Return [X, Y] of the center of cell containing provided text 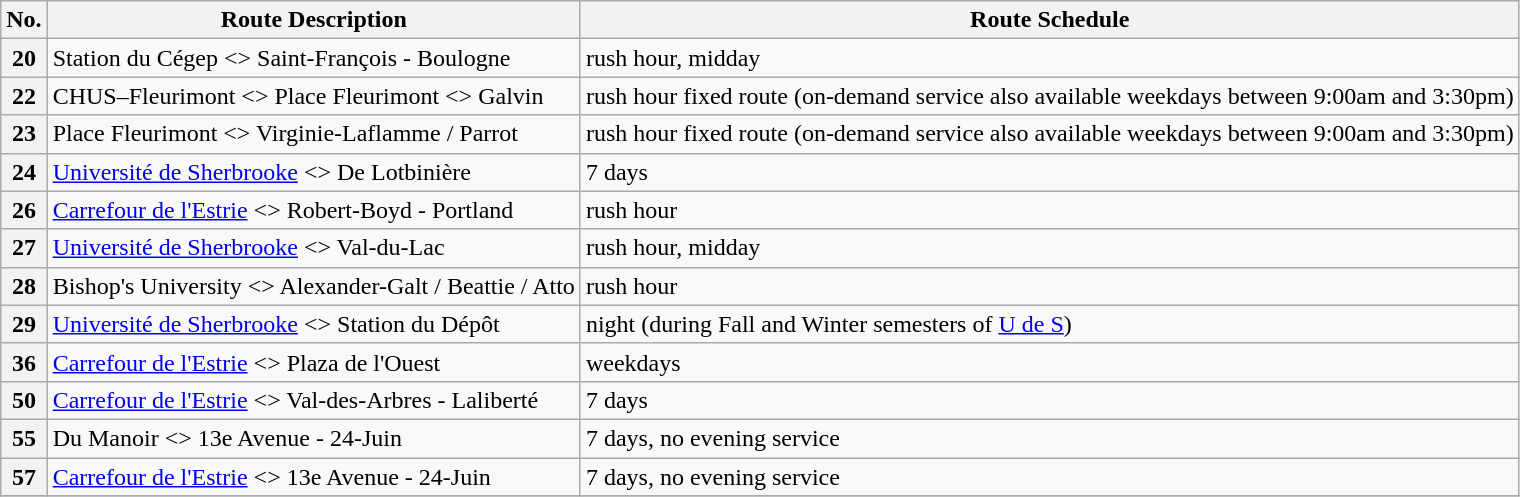
Route Schedule [1050, 20]
Du Manoir <> 13e Avenue - 24-Juin [314, 438]
Carrefour de l'Estrie <> 13e Avenue - 24-Juin [314, 477]
20 [24, 58]
CHUS–Fleurimont <> Place Fleurimont <> Galvin [314, 96]
Université de Sherbrooke <> De Lotbinière [314, 172]
Carrefour de l'Estrie <> Plaza de l'Ouest [314, 362]
Route Description [314, 20]
Bishop's University <> Alexander-Galt / Beattie / Atto [314, 286]
23 [24, 134]
No. [24, 20]
29 [24, 324]
24 [24, 172]
36 [24, 362]
night (during Fall and Winter semesters of U de S) [1050, 324]
55 [24, 438]
26 [24, 210]
Carrefour de l'Estrie <> Robert-Boyd - Portland [314, 210]
27 [24, 248]
Université de Sherbrooke <> Station du Dépôt [314, 324]
Université de Sherbrooke <> Val-du-Lac [314, 248]
Carrefour de l'Estrie <> Val-des-Arbres - Laliberté [314, 400]
Station du Cégep <> Saint-François - Boulogne [314, 58]
Place Fleurimont <> Virginie-Laflamme / Parrot [314, 134]
weekdays [1050, 362]
28 [24, 286]
57 [24, 477]
50 [24, 400]
22 [24, 96]
